Pinpoint the cell where the given text exists, returning its [x, y] midpoint coordinate. 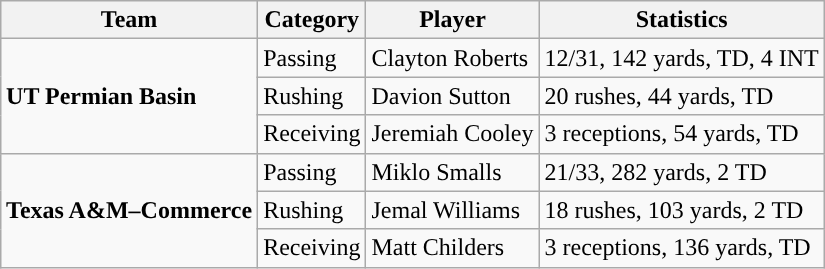
Jeremiah Cooley [452, 134]
Matt Childers [452, 248]
Statistics [682, 20]
Jemal Williams [452, 210]
21/33, 282 yards, 2 TD [682, 172]
Davion Sutton [452, 96]
Team [130, 20]
Texas A&M–Commerce [130, 210]
18 rushes, 103 yards, 2 TD [682, 210]
12/31, 142 yards, TD, 4 INT [682, 58]
20 rushes, 44 yards, TD [682, 96]
UT Permian Basin [130, 96]
Category [312, 20]
Miklo Smalls [452, 172]
Clayton Roberts [452, 58]
3 receptions, 136 yards, TD [682, 248]
3 receptions, 54 yards, TD [682, 134]
Player [452, 20]
